Pinpoint the cell where the given text exists, returning its [x, y] midpoint coordinate. 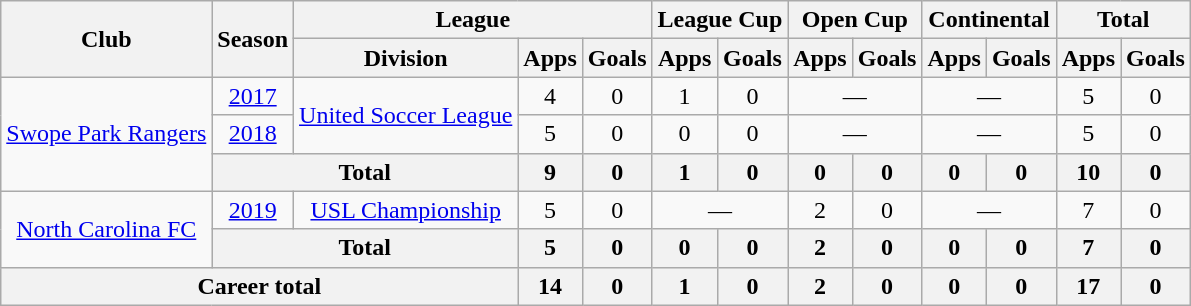
Season [253, 39]
17 [1088, 286]
United Soccer League [406, 115]
14 [550, 286]
USL Championship [406, 210]
10 [1088, 172]
Club [106, 39]
2017 [253, 96]
League Cup [720, 20]
Swope Park Rangers [106, 134]
2018 [253, 134]
2019 [253, 210]
4 [550, 96]
League [473, 20]
9 [550, 172]
Open Cup [855, 20]
Continental [989, 20]
Division [406, 58]
North Carolina FC [106, 229]
Career total [260, 286]
